Return the (x, y) coordinate for the center point of the cell that contains the specified text.  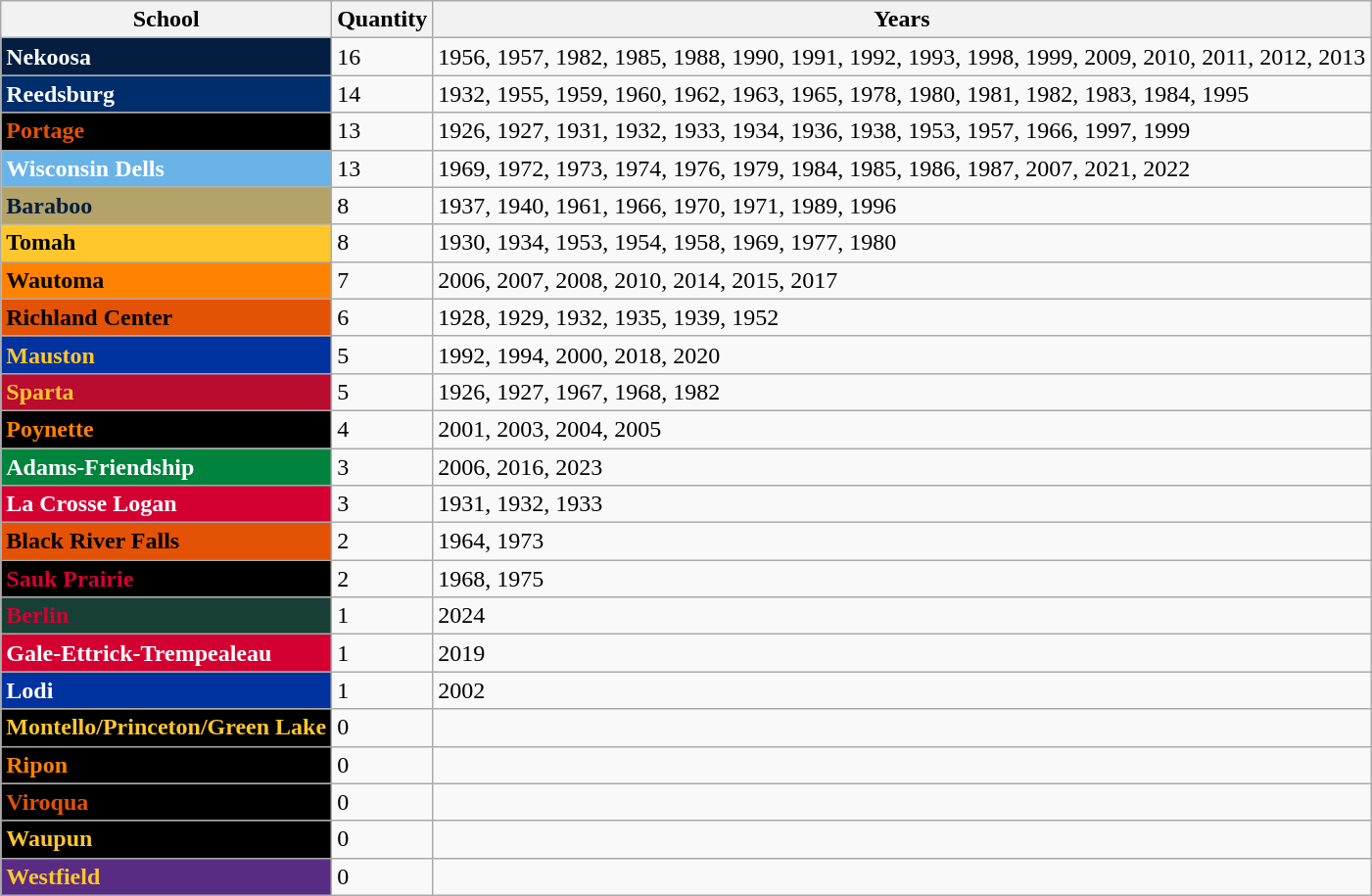
Montello/Princeton/Green Lake (166, 728)
4 (382, 429)
1928, 1929, 1932, 1935, 1939, 1952 (902, 317)
14 (382, 94)
1926, 1927, 1967, 1968, 1982 (902, 392)
Lodi (166, 690)
Baraboo (166, 206)
7 (382, 280)
Tomah (166, 243)
2019 (902, 653)
1926, 1927, 1931, 1932, 1933, 1934, 1936, 1938, 1953, 1957, 1966, 1997, 1999 (902, 131)
Wisconsin Dells (166, 168)
1968, 1975 (902, 579)
Poynette (166, 429)
Adams-Friendship (166, 467)
Berlin (166, 616)
2002 (902, 690)
Quantity (382, 20)
2024 (902, 616)
1969, 1972, 1973, 1974, 1976, 1979, 1984, 1985, 1986, 1987, 2007, 2021, 2022 (902, 168)
Gale-Ettrick-Trempealeau (166, 653)
Portage (166, 131)
Black River Falls (166, 542)
1937, 1940, 1961, 1966, 1970, 1971, 1989, 1996 (902, 206)
2001, 2003, 2004, 2005 (902, 429)
1992, 1994, 2000, 2018, 2020 (902, 354)
Wautoma (166, 280)
Reedsburg (166, 94)
1930, 1934, 1953, 1954, 1958, 1969, 1977, 1980 (902, 243)
Richland Center (166, 317)
Viroqua (166, 802)
2006, 2007, 2008, 2010, 2014, 2015, 2017 (902, 280)
6 (382, 317)
Nekoosa (166, 57)
Ripon (166, 765)
1931, 1932, 1933 (902, 504)
1932, 1955, 1959, 1960, 1962, 1963, 1965, 1978, 1980, 1981, 1982, 1983, 1984, 1995 (902, 94)
Waupun (166, 839)
1956, 1957, 1982, 1985, 1988, 1990, 1991, 1992, 1993, 1998, 1999, 2009, 2010, 2011, 2012, 2013 (902, 57)
Westfield (166, 876)
2006, 2016, 2023 (902, 467)
Years (902, 20)
16 (382, 57)
1964, 1973 (902, 542)
La Crosse Logan (166, 504)
Sparta (166, 392)
Sauk Prairie (166, 579)
Mauston (166, 354)
School (166, 20)
